Return the [X, Y] coordinate for the center point of the cell that contains the specified text.  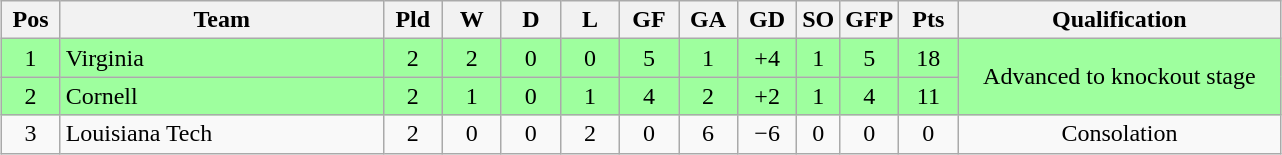
Cornell [222, 96]
W [472, 20]
Pld [412, 20]
GF [648, 20]
Team [222, 20]
GA [708, 20]
Pos [30, 20]
GD [768, 20]
11 [928, 96]
Advanced to knockout stage [1120, 77]
3 [30, 134]
−6 [768, 134]
+2 [768, 96]
Qualification [1120, 20]
+4 [768, 58]
GFP [870, 20]
D [530, 20]
Louisiana Tech [222, 134]
6 [708, 134]
L [590, 20]
Consolation [1120, 134]
Virginia [222, 58]
SO [818, 20]
Pts [928, 20]
18 [928, 58]
